Extract the [X, Y] coordinate from the center of the cell holding the provided text.  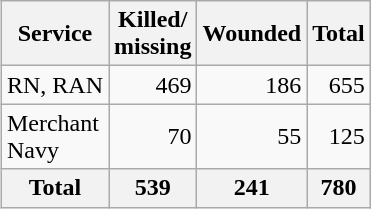
55 [252, 136]
Killed/missing [152, 34]
RN, RAN [54, 85]
70 [152, 136]
Wounded [252, 34]
539 [152, 188]
186 [252, 85]
125 [339, 136]
Service [54, 34]
469 [152, 85]
241 [252, 188]
780 [339, 188]
655 [339, 85]
MerchantNavy [54, 136]
